Detect which cell encompasses the target text, then output its [x, y] center coordinate. 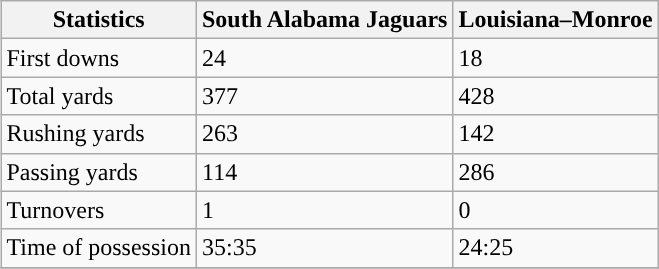
Louisiana–Monroe [556, 20]
24 [324, 58]
Statistics [99, 20]
0 [556, 210]
114 [324, 172]
142 [556, 134]
Time of possession [99, 248]
24:25 [556, 248]
Turnovers [99, 210]
1 [324, 210]
35:35 [324, 248]
Rushing yards [99, 134]
South Alabama Jaguars [324, 20]
First downs [99, 58]
Passing yards [99, 172]
18 [556, 58]
Total yards [99, 96]
286 [556, 172]
428 [556, 96]
263 [324, 134]
377 [324, 96]
